Locate the cell with the specified text and output its (X, Y) center coordinate. 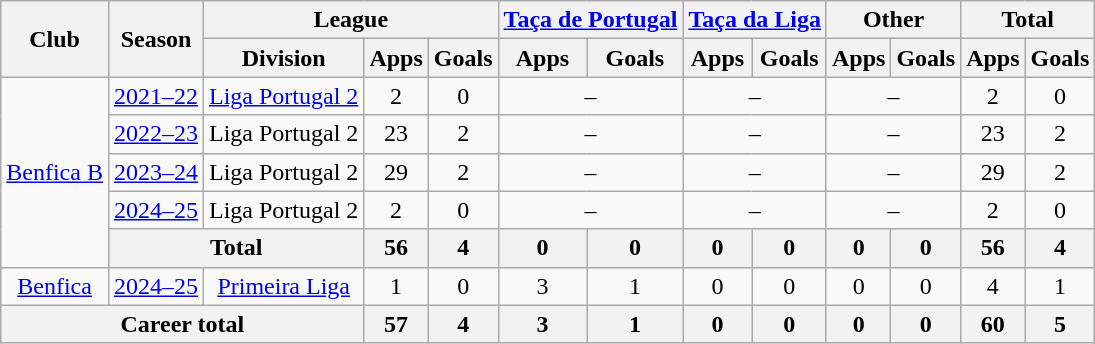
Primeira Liga (284, 286)
2021–22 (156, 96)
Division (284, 58)
Season (156, 39)
2022–23 (156, 134)
Club (55, 39)
Taça de Portugal (590, 20)
Taça da Liga (755, 20)
Career total (182, 324)
Benfica B (55, 172)
60 (993, 324)
57 (396, 324)
Benfica (55, 286)
Other (893, 20)
2023–24 (156, 172)
League (352, 20)
5 (1060, 324)
